Scan for the cell matching the given text and deliver its (x, y) coordinate at center. 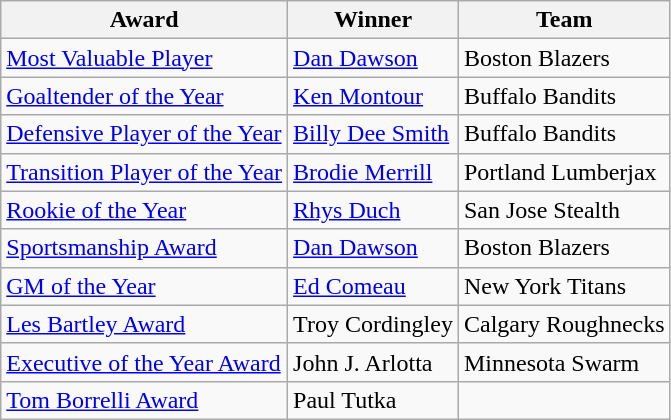
Tom Borrelli Award (144, 400)
Billy Dee Smith (374, 134)
Les Bartley Award (144, 324)
John J. Arlotta (374, 362)
New York Titans (564, 286)
Team (564, 20)
Minnesota Swarm (564, 362)
Ken Montour (374, 96)
Defensive Player of the Year (144, 134)
San Jose Stealth (564, 210)
Rhys Duch (374, 210)
Portland Lumberjax (564, 172)
Executive of the Year Award (144, 362)
GM of the Year (144, 286)
Award (144, 20)
Transition Player of the Year (144, 172)
Paul Tutka (374, 400)
Most Valuable Player (144, 58)
Rookie of the Year (144, 210)
Brodie Merrill (374, 172)
Calgary Roughnecks (564, 324)
Troy Cordingley (374, 324)
Winner (374, 20)
Ed Comeau (374, 286)
Sportsmanship Award (144, 248)
Goaltender of the Year (144, 96)
